Return the (X, Y) coordinate for the center point of the cell that contains the specified text.  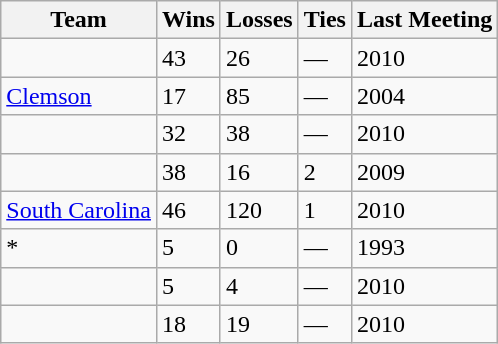
43 (188, 58)
18 (188, 324)
4 (259, 286)
26 (259, 58)
Last Meeting (424, 20)
0 (259, 248)
19 (259, 324)
Team (79, 20)
2004 (424, 96)
South Carolina (79, 210)
2009 (424, 172)
17 (188, 96)
Ties (324, 20)
2 (324, 172)
Wins (188, 20)
32 (188, 134)
85 (259, 96)
* (79, 248)
1993 (424, 248)
1 (324, 210)
Losses (259, 20)
16 (259, 172)
Clemson (79, 96)
46 (188, 210)
120 (259, 210)
